Return [x, y] of the center of cell containing provided text 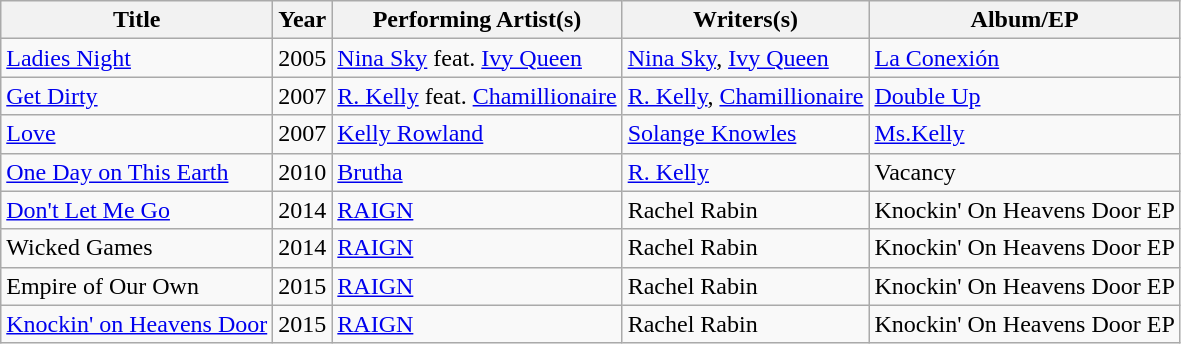
Nina Sky, Ivy Queen [746, 58]
Ms.Kelly [1024, 134]
Year [302, 20]
Brutha [477, 172]
La Conexión [1024, 58]
Ladies Night [137, 58]
R. Kelly, Chamillionaire [746, 96]
Writers(s) [746, 20]
Solange Knowles [746, 134]
Wicked Games [137, 248]
2010 [302, 172]
Performing Artist(s) [477, 20]
Don't Let Me Go [137, 210]
Love [137, 134]
R. Kelly feat. Chamillionaire [477, 96]
2005 [302, 58]
Knockin' on Heavens Door [137, 324]
Empire of Our Own [137, 286]
Nina Sky feat. Ivy Queen [477, 58]
Title [137, 20]
Get Dirty [137, 96]
Album/EP [1024, 20]
Vacancy [1024, 172]
One Day on This Earth [137, 172]
Kelly Rowland [477, 134]
R. Kelly [746, 172]
Double Up [1024, 96]
